Extract the [X, Y] coordinate from the center of the cell holding the provided text.  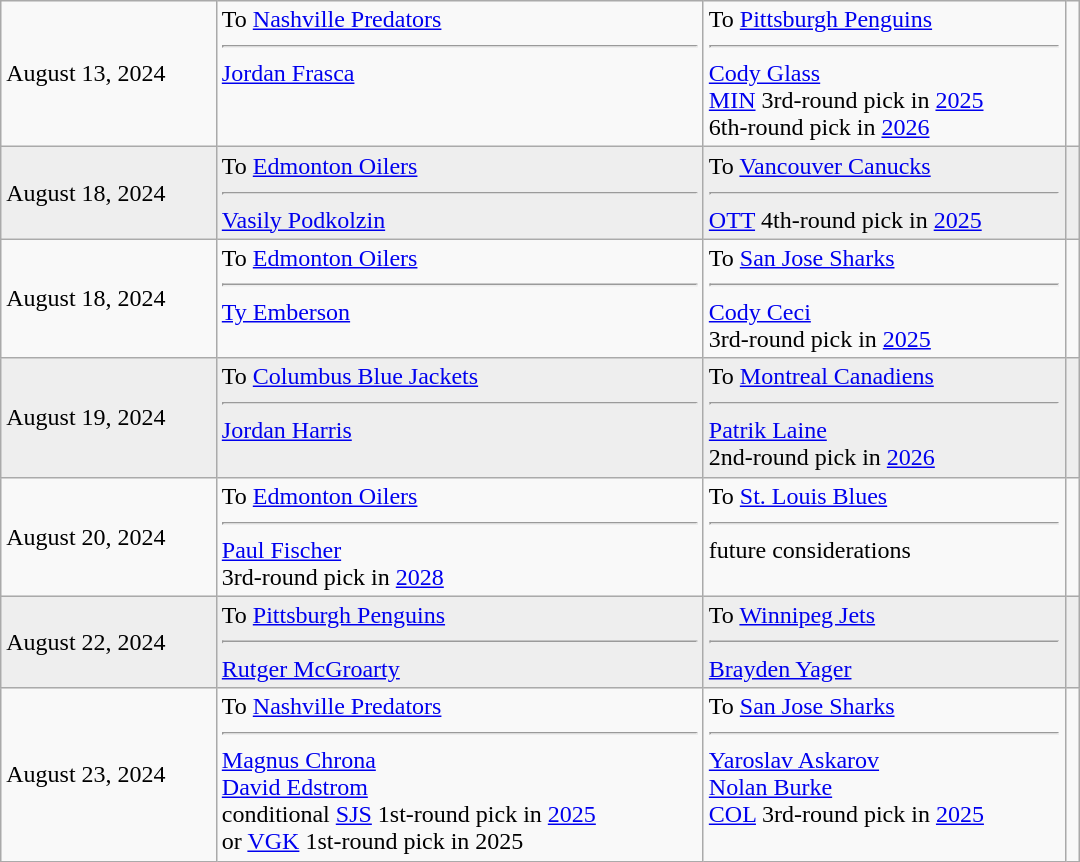
To Vancouver CanucksOTT 4th-round pick in 2025 [884, 193]
To San Jose SharksCody Ceci3rd-round pick in 2025 [884, 298]
August 19, 2024 [109, 418]
August 22, 2024 [109, 642]
To Edmonton OilersTy Emberson [460, 298]
To Columbus Blue JacketsJordan Harris [460, 418]
To Montreal CanadiensPatrik Laine2nd-round pick in 2026 [884, 418]
August 13, 2024 [109, 74]
To Edmonton OilersVasily Podkolzin [460, 193]
To St. Louis Bluesfuture considerations [884, 536]
To Nashville PredatorsJordan Frasca [460, 74]
To Pittsburgh PenguinsRutger McGroarty [460, 642]
August 23, 2024 [109, 774]
To Pittsburgh PenguinsCody GlassMIN 3rd-round pick in 20256th-round pick in 2026 [884, 74]
August 20, 2024 [109, 536]
To Winnipeg JetsBrayden Yager [884, 642]
To San Jose SharksYaroslav AskarovNolan BurkeCOL 3rd-round pick in 2025 [884, 774]
To Nashville PredatorsMagnus ChronaDavid Edstromconditional SJS 1st-round pick in 2025or VGK 1st-round pick in 2025 [460, 774]
To Edmonton OilersPaul Fischer3rd-round pick in 2028 [460, 536]
